Locate the cell with the specified text and output its [x, y] center coordinate. 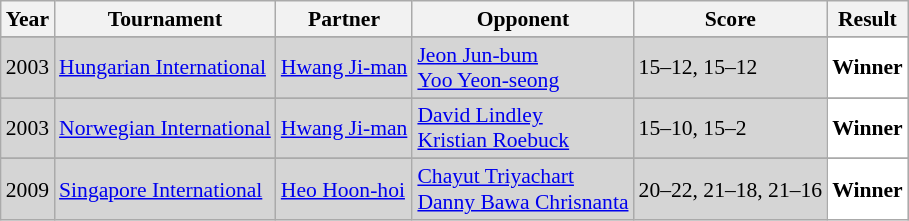
Result [868, 19]
Tournament [165, 19]
Jeon Jun-bum Yoo Yeon-seong [522, 68]
Opponent [522, 19]
20–22, 21–18, 21–16 [731, 190]
Norwegian International [165, 128]
Year [28, 19]
Hungarian International [165, 68]
Score [731, 19]
2009 [28, 190]
15–12, 15–12 [731, 68]
David Lindley Kristian Roebuck [522, 128]
Chayut Triyachart Danny Bawa Chrisnanta [522, 190]
Partner [344, 19]
Singapore International [165, 190]
15–10, 15–2 [731, 128]
Heo Hoon-hoi [344, 190]
